Scan for the cell matching the given text and deliver its (x, y) coordinate at center. 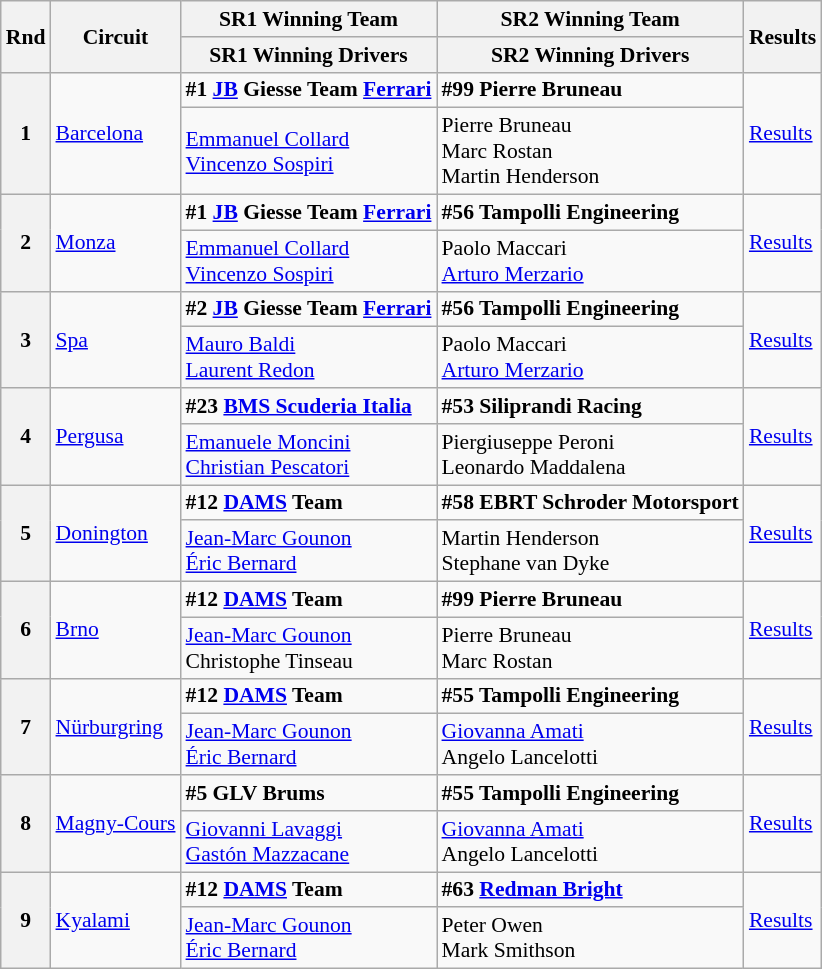
Donington (115, 534)
Barcelona (115, 133)
#5 GLV Brums (309, 793)
#63 Redman Bright (590, 890)
5 (26, 534)
Mauro Baldi Laurent Redon (309, 358)
Magny-Cours (115, 824)
4 (26, 436)
Circuit (115, 36)
Spa (115, 340)
Nürburgring (115, 726)
Rnd (26, 36)
#23 BMS Scuderia Italia (309, 406)
Giovanni Lavaggi Gastón Mazzacane (309, 842)
Monza (115, 244)
SR2 Winning Drivers (590, 55)
Brno (115, 630)
6 (26, 630)
Martin Henderson Stephane van Dyke (590, 552)
3 (26, 340)
SR1 Winning Team (309, 19)
7 (26, 726)
#2 JB Giesse Team Ferrari (309, 309)
Pergusa (115, 436)
Jean-Marc Gounon Christophe Tinseau (309, 648)
9 (26, 920)
#53 Siliprandi Racing (590, 406)
2 (26, 244)
Piergiuseppe Peroni Leonardo Maddalena (590, 454)
8 (26, 824)
#58 EBRT Schroder Motorsport (590, 503)
Kyalami (115, 920)
1 (26, 133)
SR2 Winning Team (590, 19)
Emanuele Moncini Christian Pescatori (309, 454)
Peter Owen Mark Smithson (590, 938)
Pierre Bruneau Marc Rostan (590, 648)
SR1 Winning Drivers (309, 55)
Pierre Bruneau Marc Rostan Martin Henderson (590, 152)
